Extract the (X, Y) coordinate from the center of the cell holding the provided text.  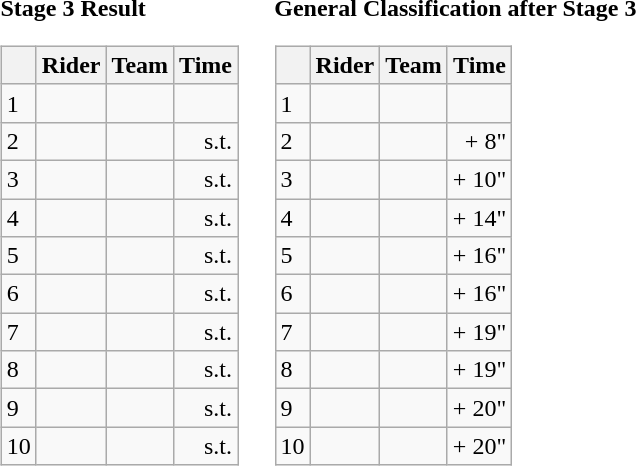
+ 14" (479, 217)
+ 10" (479, 179)
+ 8" (479, 141)
